Search for the cell housing the specified text and yield its (x, y) center coordinate. 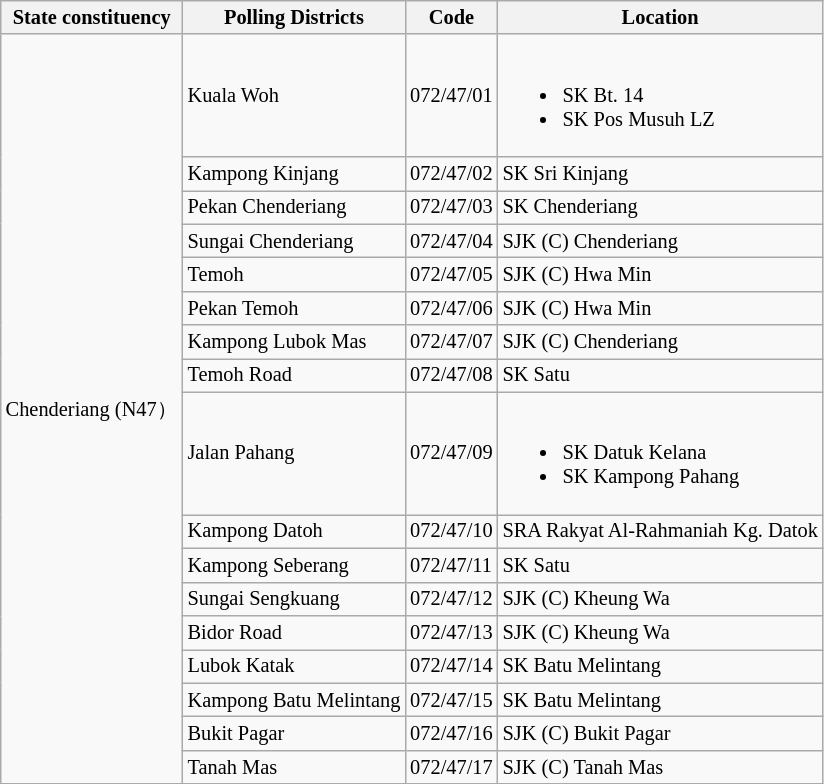
Temoh Road (294, 375)
SK Sri Kinjang (660, 173)
Kampong Seberang (294, 565)
Bidor Road (294, 632)
072/47/14 (451, 666)
SK Datuk KelanaSK Kampong Pahang (660, 453)
Kuala Woh (294, 95)
072/47/15 (451, 700)
072/47/07 (451, 342)
Bukit Pagar (294, 733)
Tanah Mas (294, 767)
SK Bt. 14SK Pos Musuh LZ (660, 95)
Kampong Datoh (294, 531)
Lubok Katak (294, 666)
072/47/05 (451, 274)
Temoh (294, 274)
072/47/12 (451, 599)
SJK (C) Bukit Pagar (660, 733)
Pekan Temoh (294, 308)
072/47/09 (451, 453)
Chenderiang (N47） (92, 409)
072/47/02 (451, 173)
Code (451, 17)
072/47/13 (451, 632)
Kampong Batu Melintang (294, 700)
State constituency (92, 17)
072/47/06 (451, 308)
072/47/10 (451, 531)
Kampong Kinjang (294, 173)
Sungai Sengkuang (294, 599)
SK Chenderiang (660, 207)
072/47/08 (451, 375)
SJK (C) Tanah Mas (660, 767)
072/47/16 (451, 733)
Jalan Pahang (294, 453)
072/47/11 (451, 565)
072/47/17 (451, 767)
072/47/03 (451, 207)
Pekan Chenderiang (294, 207)
Sungai Chenderiang (294, 241)
Polling Districts (294, 17)
Kampong Lubok Mas (294, 342)
072/47/04 (451, 241)
072/47/01 (451, 95)
SRA Rakyat Al-Rahmaniah Kg. Datok (660, 531)
Location (660, 17)
